Determine the [x, y] coordinate at the center of the cell enclosing the given text.  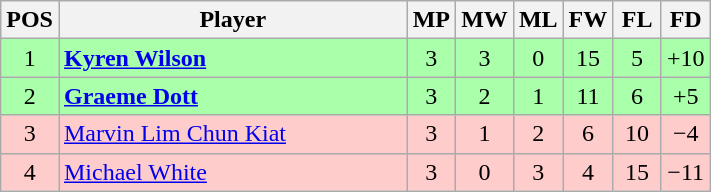
+10 [686, 58]
10 [638, 134]
MW [485, 20]
+5 [686, 96]
11 [588, 96]
5 [638, 58]
−4 [686, 134]
Graeme Dott [232, 96]
POS [30, 20]
Player [232, 20]
−11 [686, 172]
FW [588, 20]
MP [432, 20]
Kyren Wilson [232, 58]
Michael White [232, 172]
FD [686, 20]
ML [538, 20]
Marvin Lim Chun Kiat [232, 134]
FL [638, 20]
